Return (x, y) of the center of cell containing provided text 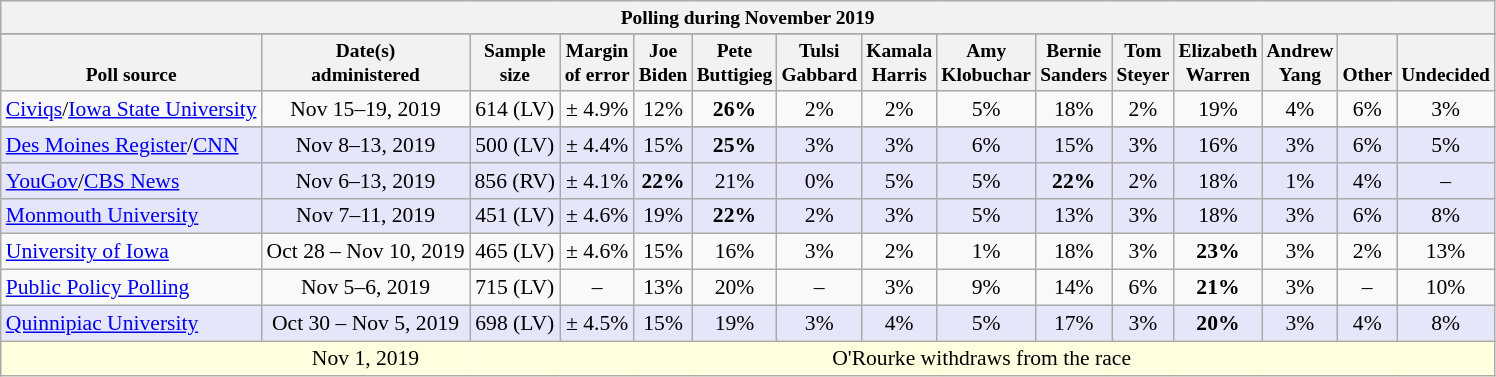
698 (LV) (516, 323)
Monmouth University (132, 216)
10% (1446, 288)
ElizabethWarren (1218, 62)
500 (LV) (516, 145)
AmyKlobuchar (986, 62)
± 4.5% (597, 323)
Public Policy Polling (132, 288)
Oct 28 – Nov 10, 2019 (366, 252)
± 4.4% (597, 145)
Samplesize (516, 62)
Polling during November 2019 (748, 18)
26% (734, 110)
Nov 15–19, 2019 (366, 110)
± 4.9% (597, 110)
Other (1368, 62)
Nov 5–6, 2019 (366, 288)
± 4.1% (597, 181)
23% (1218, 252)
TomSteyer (1143, 62)
14% (1074, 288)
KamalaHarris (900, 62)
Des Moines Register/CNN (132, 145)
Undecided (1446, 62)
TulsiGabbard (820, 62)
856 (RV) (516, 181)
0% (820, 181)
614 (LV) (516, 110)
451 (LV) (516, 216)
9% (986, 288)
University of Iowa (132, 252)
25% (734, 145)
715 (LV) (516, 288)
Date(s)administered (366, 62)
17% (1074, 323)
JoeBiden (663, 62)
AndrewYang (1300, 62)
12% (663, 110)
BernieSanders (1074, 62)
Civiqs/Iowa State University (132, 110)
Nov 1, 2019 (366, 359)
PeteButtigieg (734, 62)
Oct 30 – Nov 5, 2019 (366, 323)
Quinnipiac University (132, 323)
O'Rourke withdraws from the race (982, 359)
Poll source (132, 62)
Nov 6–13, 2019 (366, 181)
465 (LV) (516, 252)
Nov 7–11, 2019 (366, 216)
YouGov/CBS News (132, 181)
Marginof error (597, 62)
Nov 8–13, 2019 (366, 145)
